Determine the (X, Y) coordinate at the center of the cell enclosing the given text.  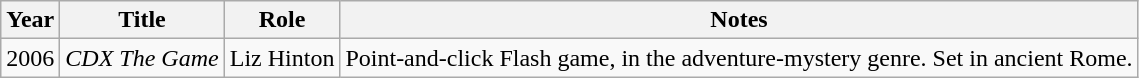
Year (30, 20)
Point-and-click Flash game, in the adventure-mystery genre. Set in ancient Rome. (739, 58)
CDX The Game (142, 58)
Liz Hinton (282, 58)
Title (142, 20)
Notes (739, 20)
Role (282, 20)
2006 (30, 58)
